Search for the cell housing the specified text and yield its [x, y] center coordinate. 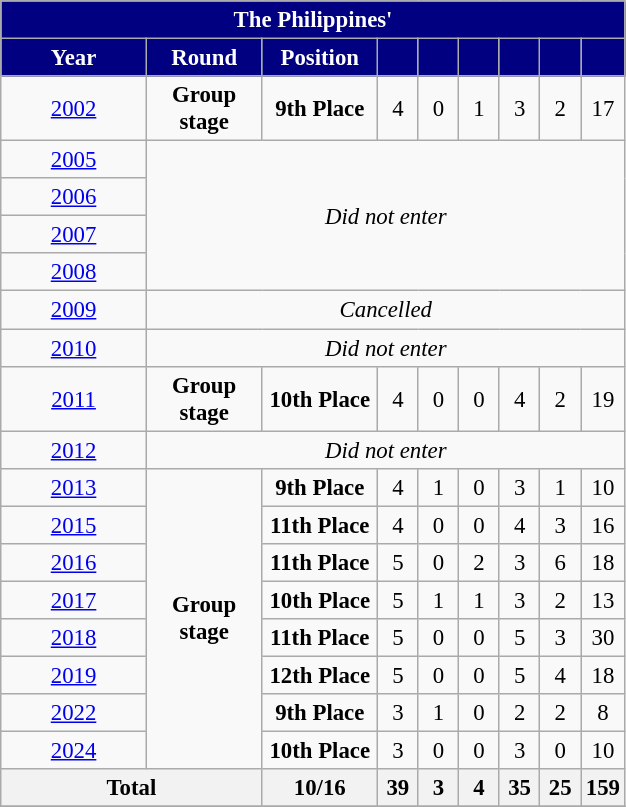
2019 [74, 675]
19 [602, 398]
6 [560, 563]
8 [602, 713]
2012 [74, 450]
12th Place [320, 675]
The Philippines' [314, 20]
2013 [74, 487]
2006 [74, 197]
2018 [74, 638]
2009 [74, 310]
13 [602, 600]
2002 [74, 108]
2005 [74, 160]
2008 [74, 273]
35 [520, 788]
16 [602, 525]
2007 [74, 235]
39 [398, 788]
2016 [74, 563]
2022 [74, 713]
2015 [74, 525]
2010 [74, 348]
Position [320, 58]
Cancelled [386, 310]
Round [204, 58]
Total [132, 788]
25 [560, 788]
2011 [74, 398]
30 [602, 638]
2024 [74, 751]
159 [602, 788]
10/16 [320, 788]
2017 [74, 600]
17 [602, 108]
Year [74, 58]
